Extract the (X, Y) coordinate from the center of the cell holding the provided text.  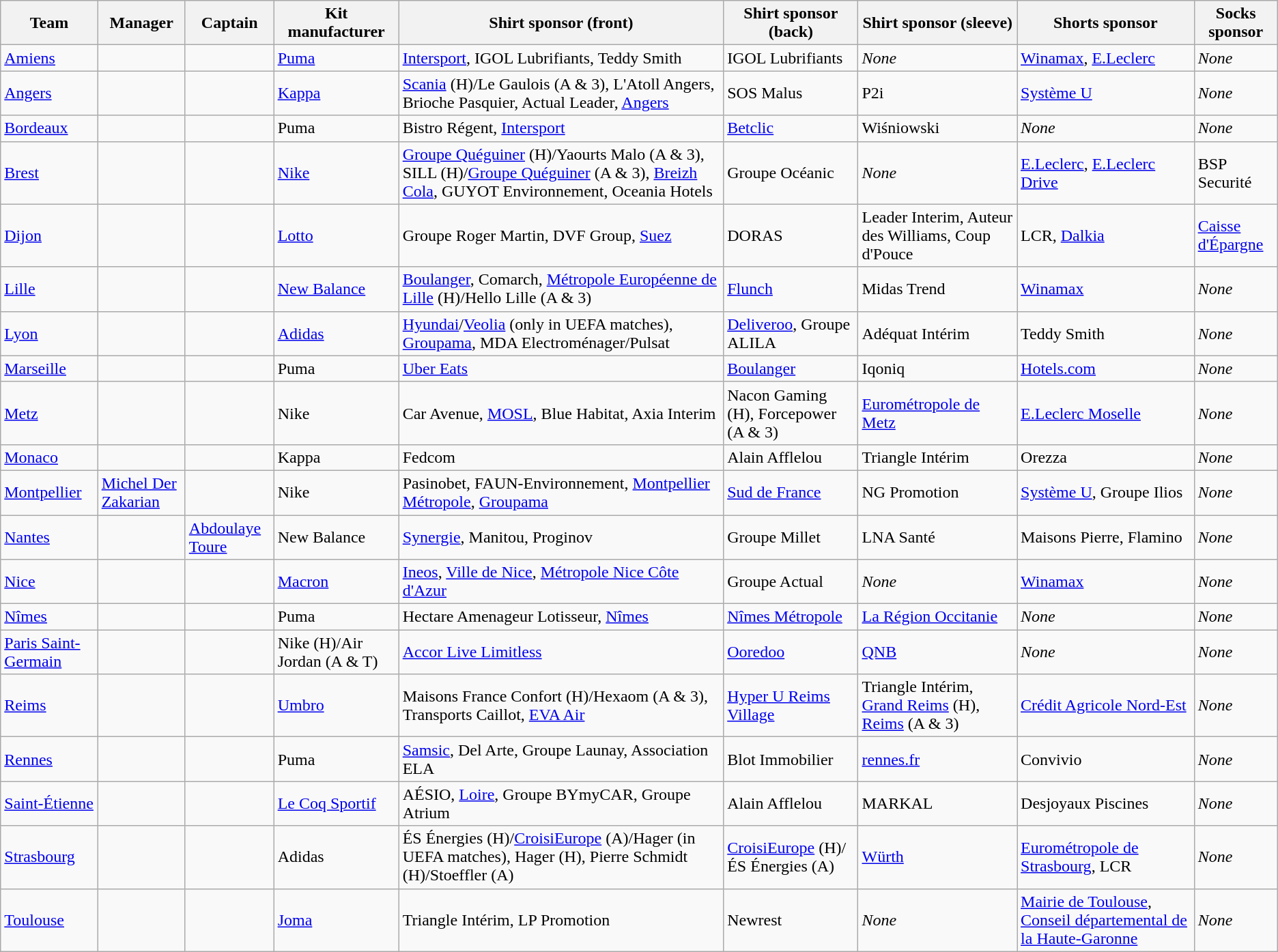
ÉS Énergies (H)/CroisiEurope (A)/Hager (in UEFA matches), Hager (H), Pierre Schmidt (H)/Stoeffler (A) (561, 857)
Lotto (336, 235)
Teddy Smith (1106, 333)
rennes.fr (938, 759)
DORAS (791, 235)
MARKAL (938, 804)
Dijon (49, 235)
Pasinobet, FAUN-Environnement, Montpellier Métropole, Groupama (561, 493)
Blot Immobilier (791, 759)
Hotels.com (1106, 369)
Leader Interim, Auteur des Williams, Coup d'Pouce (938, 235)
Adéquat Intérim (938, 333)
Hyundai/Veolia (only in UEFA matches), Groupama, MDA Electroménager/Pulsat (561, 333)
Nantes (49, 536)
Montpellier (49, 493)
Macron (336, 581)
Système U, Groupe Ilios (1106, 493)
E.Leclerc, E.Leclerc Drive (1106, 173)
Paris Saint-Germain (49, 652)
Nîmes Métropole (791, 617)
Shirt sponsor (back) (791, 23)
Marseille (49, 369)
IGOL Lubrifiants (791, 58)
Système U (1106, 93)
Ineos, Ville de Nice, Métropole Nice Côte d'Azur (561, 581)
Boulanger (791, 369)
Shorts sponsor (1106, 23)
AÉSIO, Loire, Groupe BYmyCAR, Groupe Atrium (561, 804)
Iqoniq (938, 369)
Winamax, E.Leclerc (1106, 58)
Le Coq Sportif (336, 804)
Umbro (336, 706)
Saint-Étienne (49, 804)
Triangle Intérim (938, 457)
Sud de France (791, 493)
Wiśniowski (938, 128)
Car Avenue, MOSL, Blue Habitat, Axia Interim (561, 413)
Triangle Intérim, Grand Reims (H), Reims (A & 3) (938, 706)
Newrest (791, 920)
Joma (336, 920)
Nacon Gaming (H), Forcepower (A & 3) (791, 413)
Groupe Roger Martin, DVF Group, Suez (561, 235)
SOS Malus (791, 93)
Caisse d'Épargne (1236, 235)
Amiens (49, 58)
Metz (49, 413)
Toulouse (49, 920)
Eurométropole de Strasbourg, LCR (1106, 857)
Rennes (49, 759)
Betclic (791, 128)
Maisons Pierre, Flamino (1106, 536)
QNB (938, 652)
Groupe Océanic (791, 173)
LCR, Dalkia (1106, 235)
E.Leclerc Moselle (1106, 413)
Team (49, 23)
Socks sponsor (1236, 23)
Boulanger, Comarch, Métropole Européenne de Lille (H)/Hello Lille (A & 3) (561, 289)
Nike (H)/Air Jordan (A & T) (336, 652)
Samsic, Del Arte, Groupe Launay, Association ELA (561, 759)
Orezza (1106, 457)
Groupe Millet (791, 536)
Abdoulaye Toure (229, 536)
Brest (49, 173)
La Région Occitanie (938, 617)
Lille (49, 289)
P2i (938, 93)
Deliveroo, Groupe ALILA (791, 333)
Michel Der Zakarian (141, 493)
Reims (49, 706)
BSP Securité (1236, 173)
Convivio (1106, 759)
Midas Trend (938, 289)
Nice (49, 581)
Captain (229, 23)
Accor Live Limitless (561, 652)
Kit manufacturer (336, 23)
Desjoyaux Piscines (1106, 804)
Flunch (791, 289)
Groupe Actual (791, 581)
Uber Eats (561, 369)
LNA Santé (938, 536)
Crédit Agricole Nord-Est (1106, 706)
Bistro Régent, Intersport (561, 128)
Shirt sponsor (sleeve) (938, 23)
Angers (49, 93)
Eurométropole de Metz (938, 413)
Triangle Intérim, LP Promotion (561, 920)
Shirt sponsor (front) (561, 23)
Lyon (49, 333)
Groupe Quéguiner (H)/Yaourts Malo (A & 3), SILL (H)/Groupe Quéguiner (A & 3), Breizh Cola, GUYOT Environnement, Oceania Hotels (561, 173)
Scania (H)/Le Gaulois (A & 3), L'Atoll Angers, Brioche Pasquier, Actual Leader, Angers (561, 93)
Intersport, IGOL Lubrifiants, Teddy Smith (561, 58)
CroisiEurope (H)/ÉS Énergies (A) (791, 857)
NG Promotion (938, 493)
Mairie de Toulouse, Conseil départemental de la Haute-Garonne (1106, 920)
Hectare Amenageur Lotisseur, Nîmes (561, 617)
Fedcom (561, 457)
Nîmes (49, 617)
Strasbourg (49, 857)
Ooredoo (791, 652)
Manager (141, 23)
Maisons France Confort (H)/Hexaom (A & 3), Transports Caillot, EVA Air (561, 706)
Würth (938, 857)
Hyper U Reims Village (791, 706)
Monaco (49, 457)
Bordeaux (49, 128)
Synergie, Manitou, Proginov (561, 536)
